From the cell containing the given text, extract its center point as [x, y] coordinate. 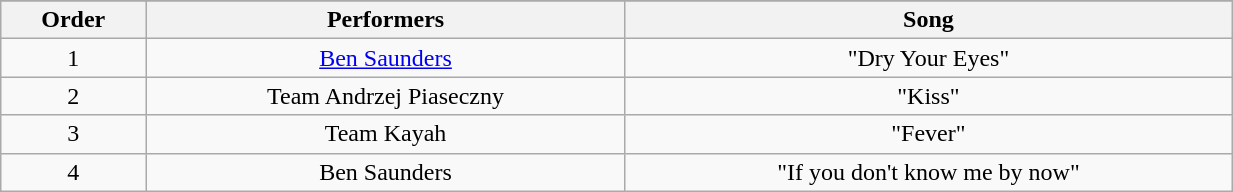
"If you don't know me by now" [928, 172]
2 [74, 96]
Song [928, 20]
"Dry Your Eyes" [928, 58]
Team Andrzej Piaseczny [386, 96]
Order [74, 20]
"Kiss" [928, 96]
3 [74, 134]
"Fever" [928, 134]
Performers [386, 20]
1 [74, 58]
Team Kayah [386, 134]
4 [74, 172]
